Capture the cell that displays the provided text and extract its (X, Y) central coordinate. 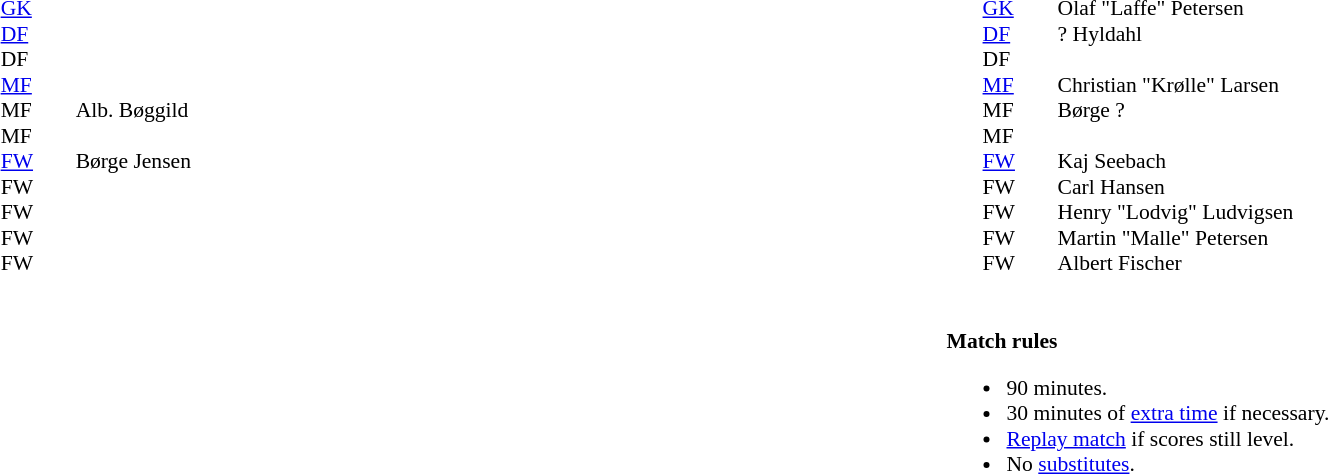
Børge Jensen (134, 161)
Martin "Malle" Petersen (1176, 238)
Børge ? (1176, 111)
Christian "Krølle" Larsen (1176, 85)
Albert Fischer (1176, 263)
? Hyldahl (1176, 34)
Alb. Bøggild (134, 111)
Kaj Seebach (1176, 161)
Henry "Lodvig" Ludvigsen (1176, 213)
Carl Hansen (1176, 187)
